Extract the [x, y] coordinate from the center of the cell holding the provided text.  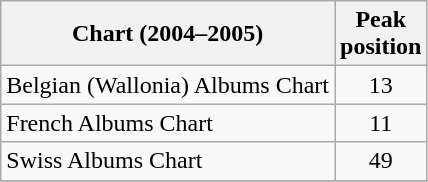
Swiss Albums Chart [168, 161]
Belgian (Wallonia) Albums Chart [168, 85]
11 [380, 123]
49 [380, 161]
French Albums Chart [168, 123]
Chart (2004–2005) [168, 34]
Peakposition [380, 34]
13 [380, 85]
